Return the [x, y] coordinate for the center point of the cell that contains the specified text.  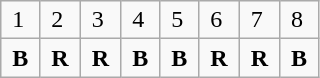
5 [180, 20]
3 [100, 20]
7 [259, 20]
8 [300, 20]
6 [219, 20]
4 [140, 20]
1 [20, 20]
2 [60, 20]
